Find where the given text appears and provide that cell's center as [X, Y] coordinate. 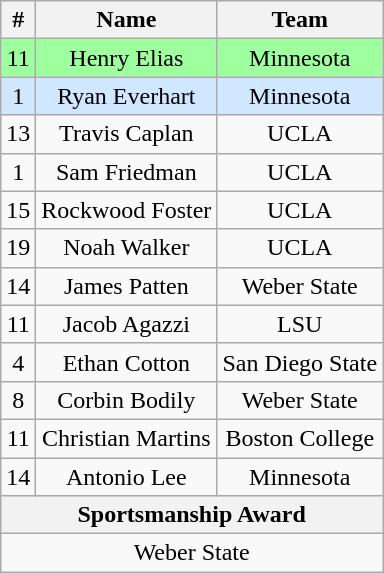
19 [18, 248]
15 [18, 210]
San Diego State [300, 362]
Name [126, 20]
13 [18, 134]
8 [18, 400]
4 [18, 362]
Ethan Cotton [126, 362]
# [18, 20]
Christian Martins [126, 438]
Henry Elias [126, 58]
Jacob Agazzi [126, 324]
Corbin Bodily [126, 400]
Boston College [300, 438]
Rockwood Foster [126, 210]
Sam Friedman [126, 172]
LSU [300, 324]
Sportsmanship Award [192, 515]
Noah Walker [126, 248]
James Patten [126, 286]
Antonio Lee [126, 477]
Team [300, 20]
Ryan Everhart [126, 96]
Travis Caplan [126, 134]
